Detect which cell encompasses the target text, then output its [x, y] center coordinate. 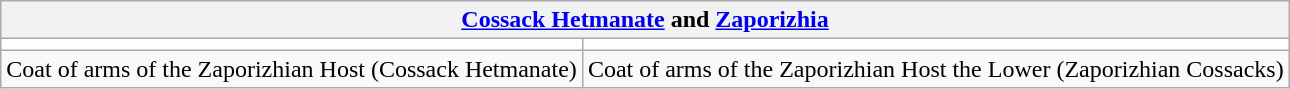
Cossack Hetmanate and Zaporizhia [645, 20]
Coat of arms of the Zaporizhian Host (Cossack Hetmanate) [292, 69]
Coat of arms of the Zaporizhian Host the Lower (Zaporizhian Cossacks) [936, 69]
